Extract the [X, Y] coordinate from the center of the cell holding the provided text.  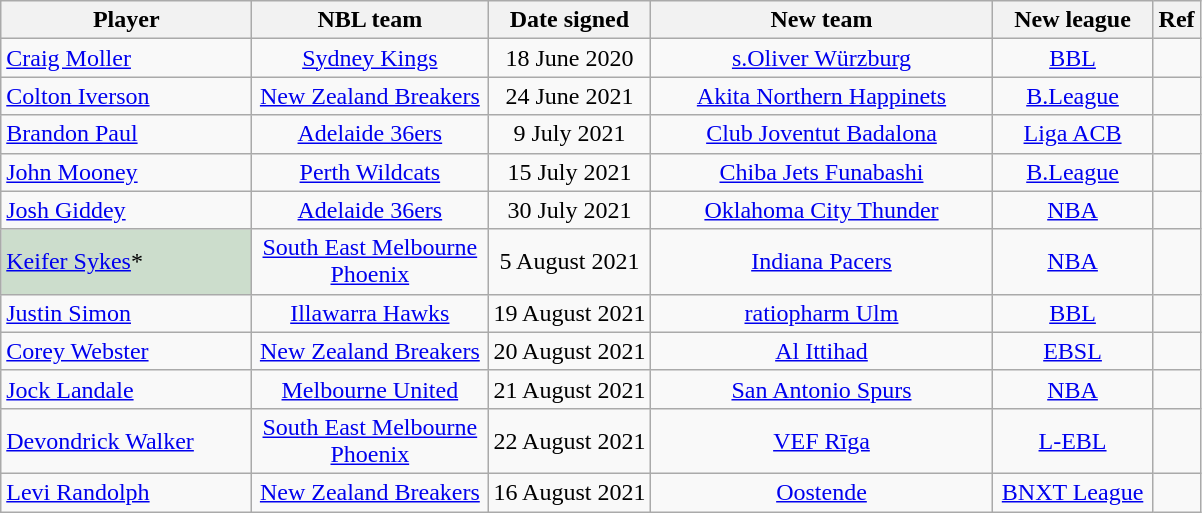
22 August 2021 [570, 440]
9 July 2021 [570, 134]
15 July 2021 [570, 172]
Colton Iverson [126, 96]
New team [822, 20]
Devondrick Walker [126, 440]
New league [1072, 20]
Craig Moller [126, 58]
L-EBL [1072, 440]
Ref [1176, 20]
21 August 2021 [570, 389]
s.Oliver Würzburg [822, 58]
Indiana Pacers [822, 262]
San Antonio Spurs [822, 389]
Sydney Kings [370, 58]
Jock Landale [126, 389]
Date signed [570, 20]
5 August 2021 [570, 262]
Al Ittihad [822, 351]
Player [126, 20]
24 June 2021 [570, 96]
Illawarra Hawks [370, 313]
Justin Simon [126, 313]
Club Joventut Badalona [822, 134]
ratiopharm Ulm [822, 313]
Perth Wildcats [370, 172]
NBL team [370, 20]
Josh Giddey [126, 210]
Oklahoma City Thunder [822, 210]
30 July 2021 [570, 210]
Levi Randolph [126, 492]
Akita Northern Happinets [822, 96]
EBSL [1072, 351]
19 August 2021 [570, 313]
Liga ACB [1072, 134]
Corey Webster [126, 351]
BNXT League [1072, 492]
Chiba Jets Funabashi [822, 172]
Keifer Sykes* [126, 262]
Brandon Paul [126, 134]
VEF Rīga [822, 440]
Oostende [822, 492]
John Mooney [126, 172]
16 August 2021 [570, 492]
18 June 2020 [570, 58]
Melbourne United [370, 389]
20 August 2021 [570, 351]
